Provide the (X, Y) coordinate of the cell's center where the given text is located.  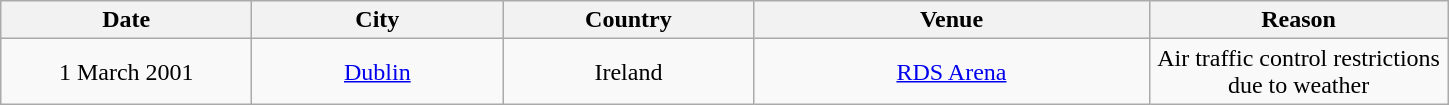
Dublin (378, 72)
Date (126, 20)
City (378, 20)
RDS Arena (952, 72)
Air traffic control restrictions due to weather (1298, 72)
Ireland (628, 72)
Reason (1298, 20)
1 March 2001 (126, 72)
Venue (952, 20)
Country (628, 20)
